Find where the given text appears and provide that cell's center as (X, Y) coordinate. 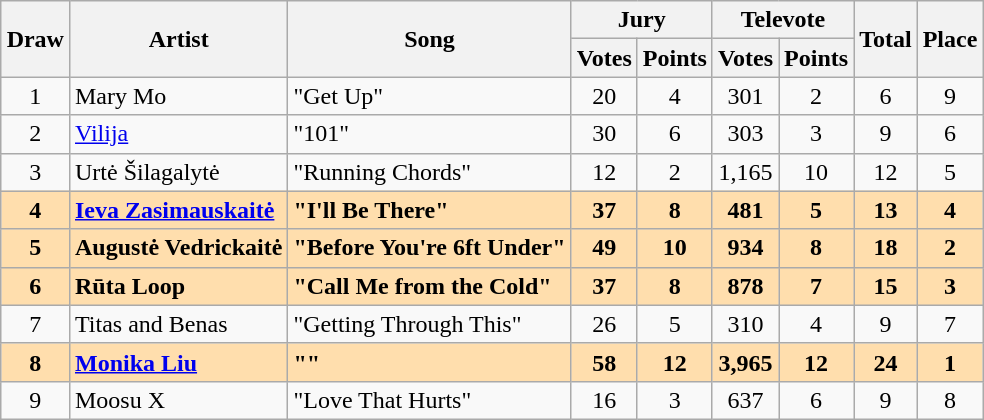
18 (886, 248)
"" (430, 362)
Place (950, 39)
Jury (642, 20)
Total (886, 39)
934 (745, 248)
Titas and Benas (178, 324)
16 (604, 400)
Song (430, 39)
637 (745, 400)
310 (745, 324)
878 (745, 286)
24 (886, 362)
49 (604, 248)
"Running Chords" (430, 172)
58 (604, 362)
481 (745, 210)
20 (604, 96)
"101" (430, 134)
303 (745, 134)
Augustė Vedrickaitė (178, 248)
"Getting Through This" (430, 324)
3,965 (745, 362)
Artist (178, 39)
Mary Mo (178, 96)
Vilija (178, 134)
13 (886, 210)
"Call Me from the Cold" (430, 286)
15 (886, 286)
"Before You're 6ft Under" (430, 248)
"I'll Be There" (430, 210)
1,165 (745, 172)
Moosu X (178, 400)
30 (604, 134)
"Get Up" (430, 96)
Monika Liu (178, 362)
"Love That Hurts" (430, 400)
Televote (782, 20)
26 (604, 324)
Ieva Zasimauskaitė (178, 210)
Draw (35, 39)
301 (745, 96)
Rūta Loop (178, 286)
Urtė Šilagalytė (178, 172)
